Locate the cell with the specified text and output its [X, Y] center coordinate. 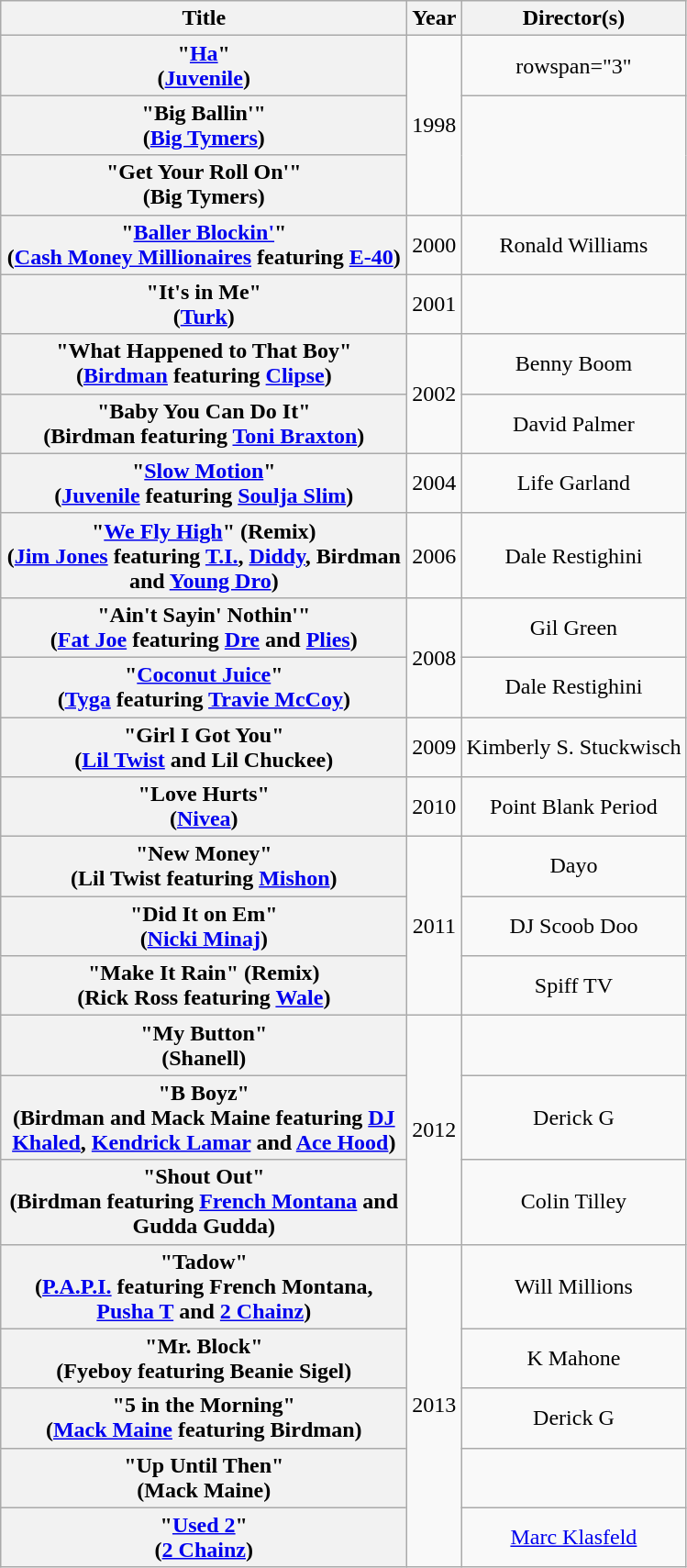
"Did It on Em"(Nicki Minaj) [204, 927]
Point Blank Period [574, 807]
"Make It Rain" (Remix)(Rick Ross featuring Wale) [204, 985]
"Get Your Roll On'"(Big Tymers) [204, 185]
2011 [435, 927]
"New Money"(Lil Twist featuring Mishon) [204, 866]
"Used 2"(2 Chainz) [204, 1538]
Will Millions [574, 1286]
2009 [435, 747]
Kimberly S. Stuckwisch [574, 747]
"Big Ballin'"(Big Tymers) [204, 125]
"We Fly High" (Remix)(Jim Jones featuring T.I., Diddy, Birdman and Young Dro) [204, 555]
"Ain't Sayin' Nothin'"(Fat Joe featuring Dre and Plies) [204, 628]
"Girl I Got You"(Lil Twist and Lil Chuckee) [204, 747]
"Tadow"(P.A.P.I. featuring French Montana, Pusha T and 2 Chainz) [204, 1286]
"Coconut Juice"(Tyga featuring Travie McCoy) [204, 686]
David Palmer [574, 424]
"Ha"(Juvenile) [204, 66]
Gil Green [574, 628]
2006 [435, 555]
"Love Hurts"(Nivea) [204, 807]
DJ Scoob Doo [574, 927]
Ronald Williams [574, 244]
Dayo [574, 866]
"5 in the Morning"(Mack Maine featuring Birdman) [204, 1418]
"B Boyz"(Birdman and Mack Maine featuring DJ Khaled, Kendrick Lamar and Ace Hood) [204, 1118]
1998 [435, 125]
"Slow Motion"(Juvenile featuring Soulja Slim) [204, 483]
2000 [435, 244]
2002 [435, 394]
Life Garland [574, 483]
"My Button"(Shanell) [204, 1046]
"Baby You Can Do It"(Birdman featuring Toni Braxton) [204, 424]
K Mahone [574, 1358]
Director(s) [574, 18]
Benny Boom [574, 363]
Year [435, 18]
2010 [435, 807]
2008 [435, 657]
Colin Tilley [574, 1202]
"Up Until Then"(Mack Maine) [204, 1477]
"Mr. Block"(Fyeboy featuring Beanie Sigel) [204, 1358]
"It's in Me"(Turk) [204, 305]
2012 [435, 1130]
Spiff TV [574, 985]
Marc Klasfeld [574, 1538]
"Baller Blockin'"(Cash Money Millionaires featuring E-40) [204, 244]
rowspan="3" [574, 66]
2001 [435, 305]
2013 [435, 1406]
"Shout Out"(Birdman featuring French Montana and Gudda Gudda) [204, 1202]
Title [204, 18]
2004 [435, 483]
"What Happened to That Boy"(Birdman featuring Clipse) [204, 363]
